For the text-containing cell, return its midpoint in (x, y) coordinate format. 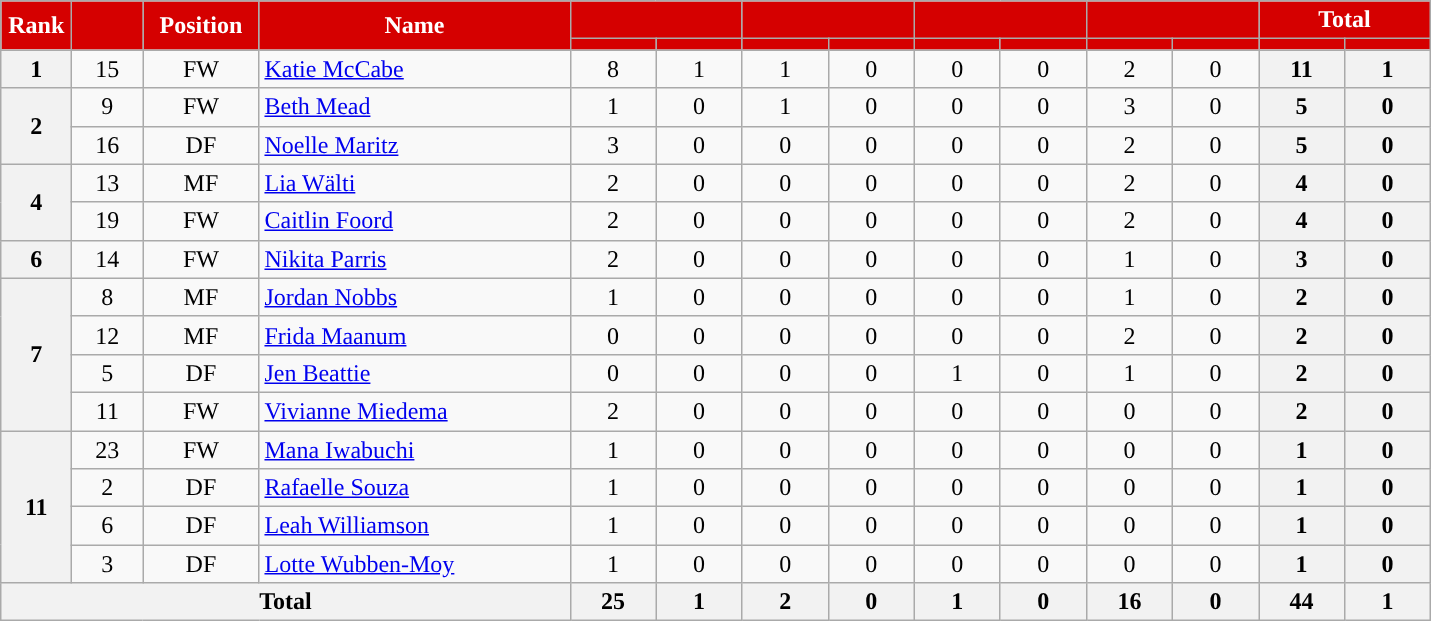
Mana Iwabuchi (414, 449)
25 (613, 602)
Lotte Wubben-Moy (414, 564)
Rafaelle Souza (414, 488)
15 (108, 69)
Beth Mead (414, 107)
Nikita Parris (414, 259)
14 (108, 259)
Rank (36, 26)
Vivianne Miedema (414, 411)
7 (36, 354)
Frida Maanum (414, 335)
Caitlin Foord (414, 221)
Name (414, 26)
Jordan Nobbs (414, 297)
Position (201, 26)
13 (108, 183)
44 (1301, 602)
12 (108, 335)
Katie McCabe (414, 69)
Leah Williamson (414, 526)
Noelle Maritz (414, 145)
19 (108, 221)
9 (108, 107)
Lia Wälti (414, 183)
Jen Beattie (414, 373)
23 (108, 449)
